For the text-containing cell, return its midpoint in (x, y) coordinate format. 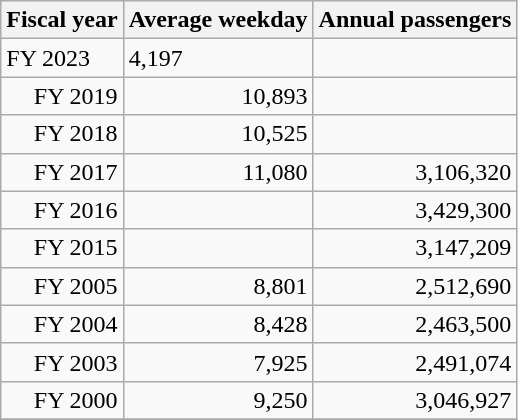
FY 2019 (62, 96)
7,925 (218, 362)
3,147,209 (415, 248)
9,250 (218, 400)
11,080 (218, 172)
FY 2005 (62, 286)
10,525 (218, 134)
8,428 (218, 324)
Average weekday (218, 20)
3,046,927 (415, 400)
FY 2003 (62, 362)
3,106,320 (415, 172)
FY 2015 (62, 248)
2,463,500 (415, 324)
2,512,690 (415, 286)
FY 2023 (62, 58)
10,893 (218, 96)
FY 2004 (62, 324)
Fiscal year (62, 20)
FY 2000 (62, 400)
FY 2017 (62, 172)
3,429,300 (415, 210)
FY 2016 (62, 210)
8,801 (218, 286)
Annual passengers (415, 20)
FY 2018 (62, 134)
4,197 (218, 58)
2,491,074 (415, 362)
